Detect which cell encompasses the target text, then output its (x, y) center coordinate. 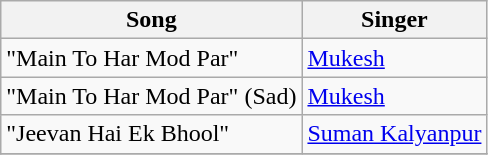
"Main To Har Mod Par" (Sad) (152, 96)
"Jeevan Hai Ek Bhool" (152, 134)
Suman Kalyanpur (394, 134)
Song (152, 20)
"Main To Har Mod Par" (152, 58)
Singer (394, 20)
